Return the (x, y) coordinate for the center point of the cell that contains the specified text.  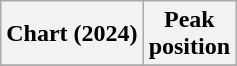
Peakposition (189, 34)
Chart (2024) (72, 34)
